Find where the given text appears and provide that cell's center as [X, Y] coordinate. 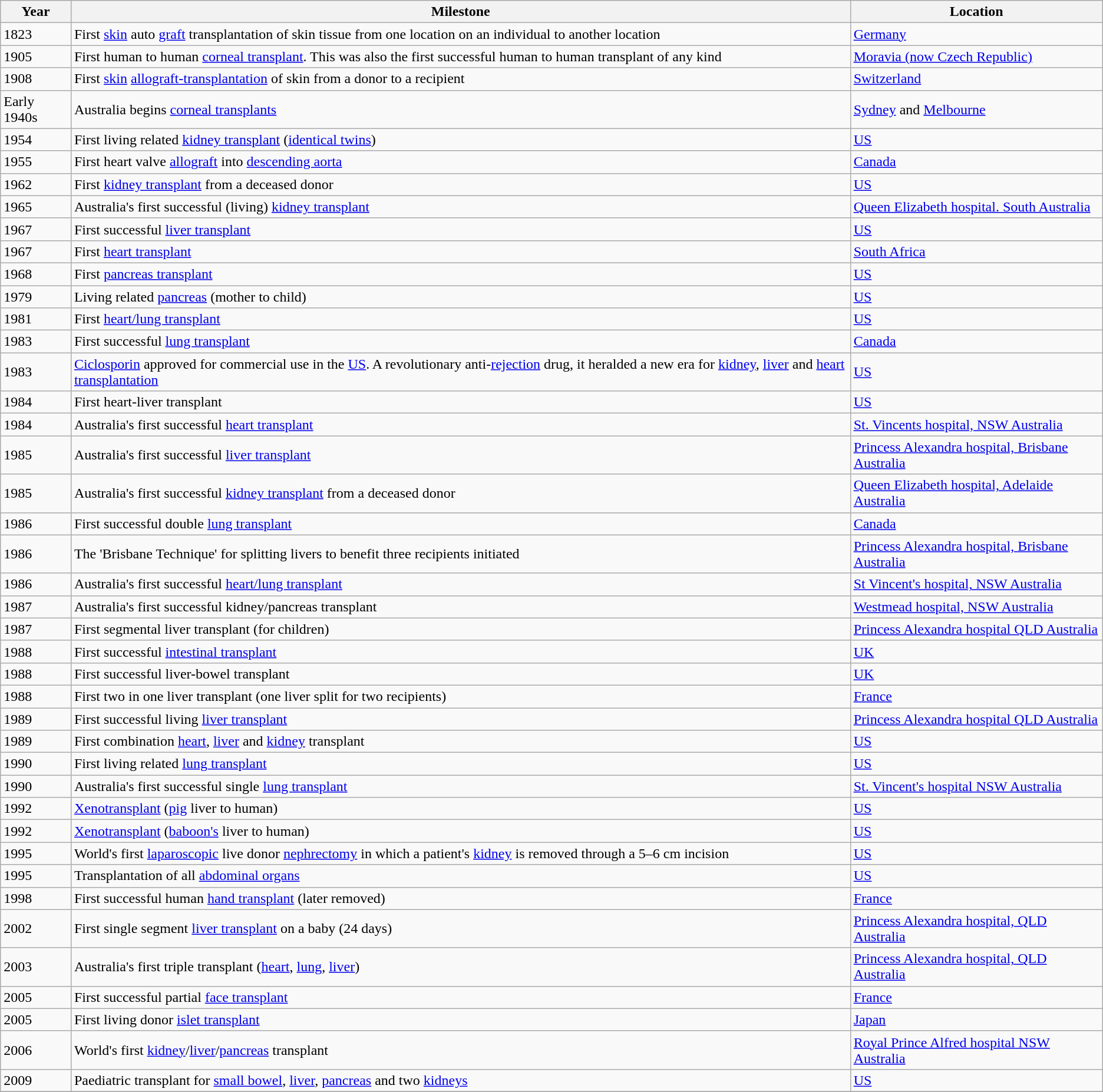
Westmead hospital, NSW Australia [976, 607]
First successful living liver transplant [461, 719]
First successful lung transplant [461, 342]
First living related lung transplant [461, 764]
Moravia (now Czech Republic) [976, 57]
First successful double lung transplant [461, 524]
Australia's first successful single lung transplant [461, 786]
First living related kidney transplant (identical twins) [461, 140]
1905 [36, 57]
First successful human hand transplant (later removed) [461, 898]
Australia's first successful (living) kidney transplant [461, 207]
Switzerland [976, 79]
The 'Brisbane Technique' for splitting livers to benefit three recipients initiated [461, 554]
Xenotransplant (baboon's liver to human) [461, 831]
Xenotransplant (pig liver to human) [461, 809]
First two in one liver transplant (one liver split for two recipients) [461, 696]
Germany [976, 34]
South Africa [976, 252]
First pancreas transplant [461, 274]
First living donor islet transplant [461, 1020]
1823 [36, 34]
Milestone [461, 12]
First successful partial face transplant [461, 997]
First kidney transplant from a deceased donor [461, 184]
1968 [36, 274]
Living related pancreas (mother to child) [461, 296]
First heart transplant [461, 252]
1998 [36, 898]
1954 [36, 140]
Australia's first successful kidney transplant from a deceased donor [461, 494]
First successful liver-bowel transplant [461, 674]
Japan [976, 1020]
1908 [36, 79]
Sydney and Melbourne [976, 110]
Transplantation of all abdominal organs [461, 876]
First heart/lung transplant [461, 319]
Queen Elizabeth hospital. South Australia [976, 207]
Early 1940s [36, 110]
Australia's first successful kidney/pancreas transplant [461, 607]
First segmental liver transplant (for children) [461, 629]
First combination heart, liver and kidney transplant [461, 742]
First single segment liver transplant on a baby (24 days) [461, 928]
Australia's first successful liver transplant [461, 455]
1981 [36, 319]
Australia begins corneal transplants [461, 110]
St. Vincents hospital, NSW Australia [976, 425]
Year [36, 12]
1962 [36, 184]
First skin auto graft transplantation of skin tissue from one location on an individual to another location [461, 34]
Location [976, 12]
First human to human corneal transplant. This was also the first successful human to human transplant of any kind [461, 57]
First successful intestinal transplant [461, 651]
2002 [36, 928]
World's first laparoscopic live donor nephrectomy in which a patient's kidney is removed through a 5–6 cm incision [461, 853]
First heart valve allograft into descending aorta [461, 162]
First skin allograft-transplantation of skin from a donor to a recipient [461, 79]
St. Vincent's hospital NSW Australia [976, 786]
St Vincent's hospital, NSW Australia [976, 584]
2006 [36, 1050]
2009 [36, 1080]
Australia's first triple transplant (heart, lung, liver) [461, 967]
1955 [36, 162]
World's first kidney/liver/pancreas transplant [461, 1050]
Queen Elizabeth hospital, Adelaide Australia [976, 494]
2003 [36, 967]
Australia's first successful heart/lung transplant [461, 584]
Australia's first successful heart transplant [461, 425]
Royal Prince Alfred hospital NSW Australia [976, 1050]
Paediatric transplant for small bowel, liver, pancreas and two kidneys [461, 1080]
First successful liver transplant [461, 229]
1965 [36, 207]
First heart-liver transplant [461, 402]
1979 [36, 296]
